Provide the (X, Y) coordinate of the cell's center where the given text is located.  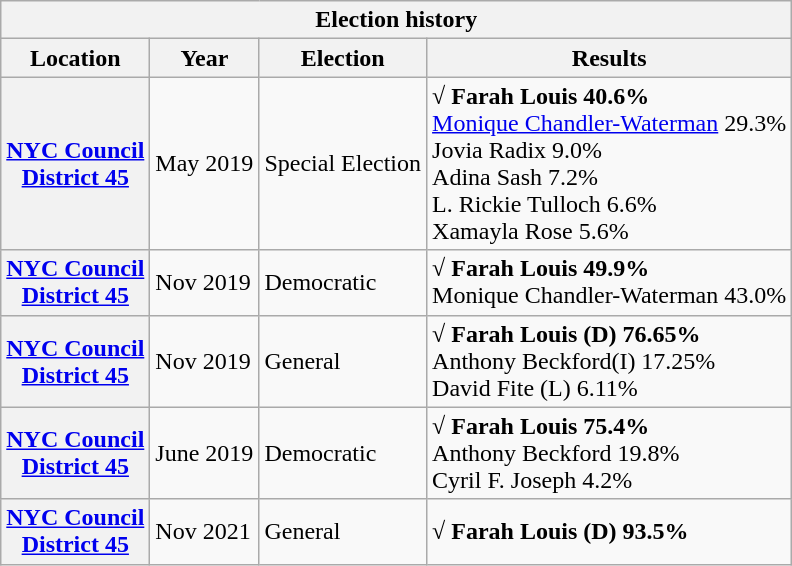
June 2019 (204, 453)
Special Election (343, 164)
Nov 2021 (204, 532)
√ Farah Louis (D) 93.5% (610, 532)
Results (610, 58)
May 2019 (204, 164)
√ Farah Louis 75.4%Anthony Beckford 19.8%Cyril F. Joseph 4.2% (610, 453)
Election history (396, 20)
√ Farah Louis 40.6%Monique Chandler-Waterman 29.3%Jovia Radix 9.0%Adina Sash 7.2%L. Rickie Tulloch 6.6%Xamayla Rose 5.6% (610, 164)
√ Farah Louis 49.9%Monique Chandler-Waterman 43.0% (610, 282)
√ Farah Louis (D) 76.65%Anthony Beckford(I) 17.25%David Fite (L) 6.11% (610, 361)
Year (204, 58)
Location (76, 58)
Election (343, 58)
